Provide the (x, y) coordinate of the cell's center where the given text is located.  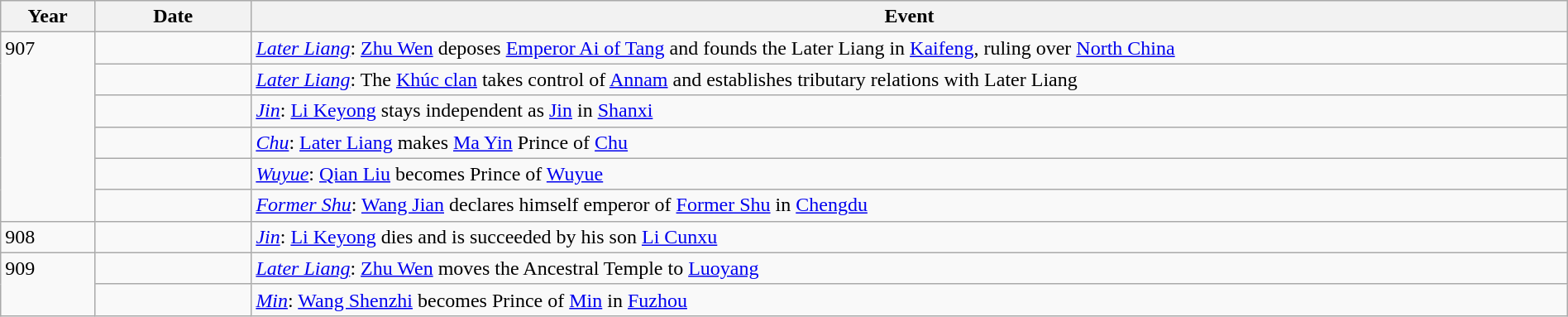
907 (48, 127)
908 (48, 237)
Former Shu: Wang Jian declares himself emperor of Former Shu in Chengdu (910, 205)
Later Liang: The Khúc clan takes control of Annam and establishes tributary relations with Later Liang (910, 79)
Wuyue: Qian Liu becomes Prince of Wuyue (910, 174)
Min: Wang Shenzhi becomes Prince of Min in Fuzhou (910, 300)
909 (48, 284)
Later Liang: Zhu Wen deposes Emperor Ai of Tang and founds the Later Liang in Kaifeng, ruling over North China (910, 48)
Event (910, 17)
Chu: Later Liang makes Ma Yin Prince of Chu (910, 142)
Jin: Li Keyong dies and is succeeded by his son Li Cunxu (910, 237)
Year (48, 17)
Jin: Li Keyong stays independent as Jin in Shanxi (910, 111)
Later Liang: Zhu Wen moves the Ancestral Temple to Luoyang (910, 268)
Date (172, 17)
